For the text-containing cell, return its midpoint in (x, y) coordinate format. 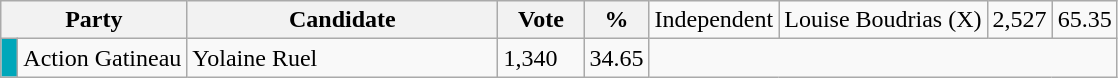
Louise Boudrias (X) (883, 20)
Independent (714, 20)
65.35 (1084, 20)
1,340 (541, 58)
34.65 (616, 58)
Party (94, 20)
% (616, 20)
Vote (541, 20)
Yolaine Ruel (342, 58)
Candidate (342, 20)
Action Gatineau (102, 58)
2,527 (1020, 20)
